For the text-containing cell, return its midpoint in (x, y) coordinate format. 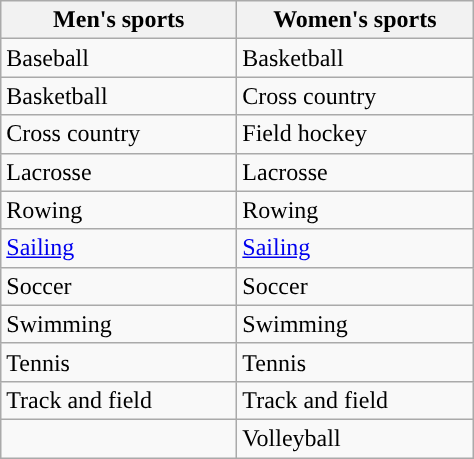
Volleyball (355, 438)
Men's sports (119, 20)
Baseball (119, 58)
Field hockey (355, 134)
Women's sports (355, 20)
